For the text-containing cell, return its midpoint in [x, y] coordinate format. 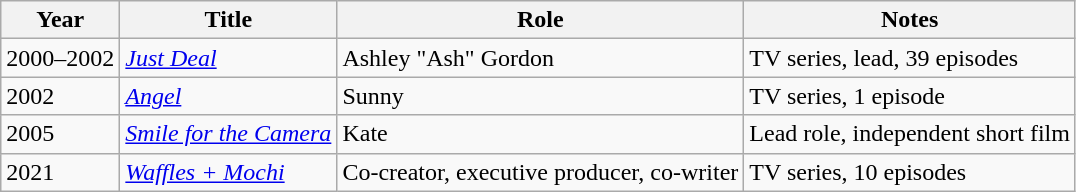
TV series, lead, 39 episodes [910, 58]
TV series, 10 episodes [910, 172]
2002 [60, 96]
2021 [60, 172]
Just Deal [228, 58]
Waffles + Mochi [228, 172]
Smile for the Camera [228, 134]
Sunny [540, 96]
Role [540, 20]
Lead role, independent short film [910, 134]
Notes [910, 20]
Year [60, 20]
2000–2002 [60, 58]
Ashley "Ash" Gordon [540, 58]
Co-creator, executive producer, co-writer [540, 172]
Angel [228, 96]
2005 [60, 134]
Title [228, 20]
TV series, 1 episode [910, 96]
Kate [540, 134]
